Locate the cell with the specified text and output its (x, y) center coordinate. 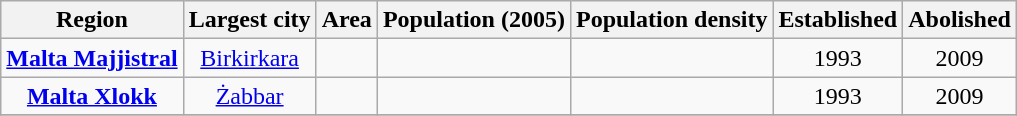
Population density (671, 20)
Region (92, 20)
Area (346, 20)
Malta Majjistral (92, 58)
Abolished (960, 20)
Żabbar (250, 96)
Malta Xlokk (92, 96)
Established (838, 20)
Population (2005) (474, 20)
Birkirkara (250, 58)
Largest city (250, 20)
